Pinpoint the cell where the given text exists, returning its (X, Y) midpoint coordinate. 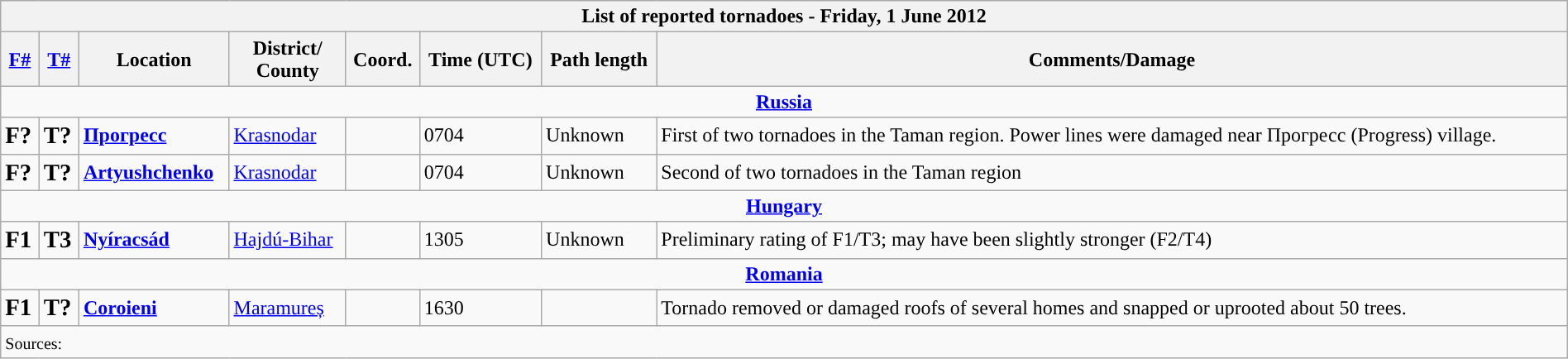
Coroieni (154, 308)
Preliminary rating of F1/T3; may have been slightly stronger (F2/T4) (1111, 240)
Comments/Damage (1111, 60)
District/County (288, 60)
First of two tornadoes in the Taman region. Power lines were damaged near Прогресс (Progress) village. (1111, 136)
Maramureș (288, 308)
Hajdú-Bihar (288, 240)
F# (20, 60)
Nyíracsád (154, 240)
List of reported tornadoes - Friday, 1 June 2012 (784, 17)
Sources: (784, 342)
Path length (599, 60)
Location (154, 60)
Tornado removed or damaged roofs of several homes and snapped or uprooted about 50 trees. (1111, 308)
Romania (784, 274)
Прогресс (154, 136)
1630 (480, 308)
Artyushchenko (154, 172)
Second of two tornadoes in the Taman region (1111, 172)
1305 (480, 240)
T3 (59, 240)
Hungary (784, 206)
Russia (784, 102)
Coord. (382, 60)
Time (UTC) (480, 60)
T# (59, 60)
